Search for the cell housing the specified text and yield its (X, Y) center coordinate. 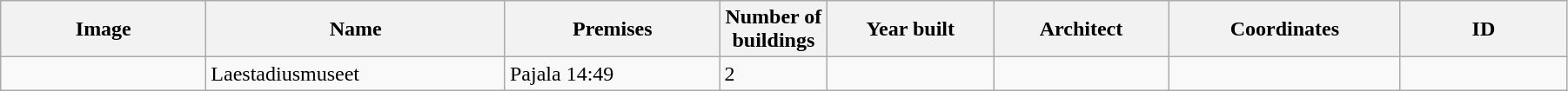
Year built (910, 29)
Premises (613, 29)
ID (1483, 29)
Coordinates (1284, 29)
Pajala 14:49 (613, 74)
Name (356, 29)
Laestadiusmuseet (356, 74)
Architect (1082, 29)
2 (774, 74)
Number ofbuildings (774, 29)
Image (104, 29)
